Scan for the cell matching the given text and deliver its [x, y] coordinate at center. 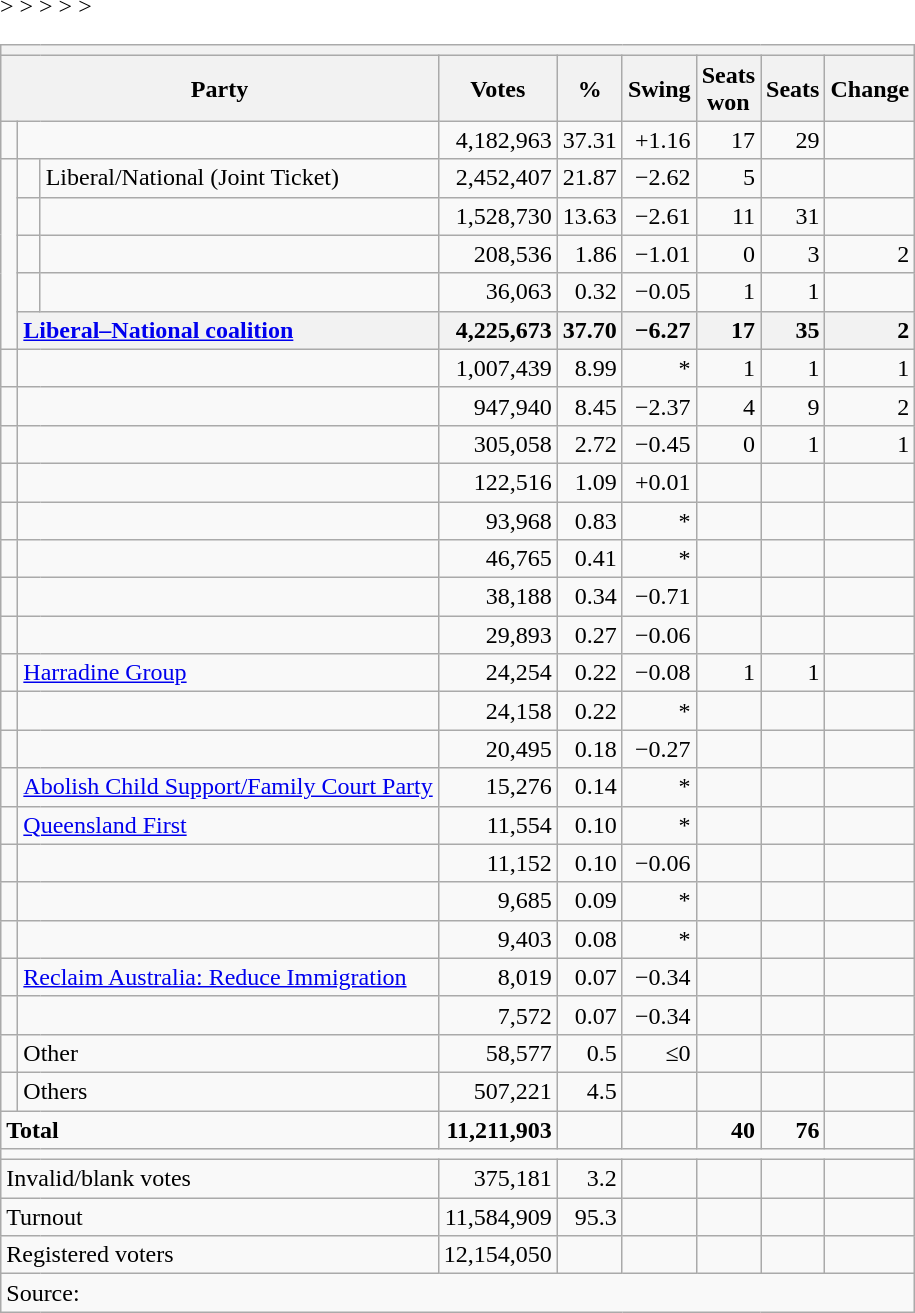
Other [228, 1053]
≤0 [659, 1053]
−0.05 [659, 292]
−0.45 [659, 444]
Seats [793, 88]
36,063 [498, 292]
0.27 [590, 635]
0.08 [590, 939]
3 [793, 254]
7,572 [498, 1015]
Swing [659, 88]
−1.01 [659, 254]
−2.37 [659, 406]
58,577 [498, 1053]
+1.16 [659, 140]
Abolish Child Support/Family Court Party [228, 787]
95.3 [590, 1217]
947,940 [498, 406]
1,528,730 [498, 216]
Source: [458, 1293]
0.5 [590, 1053]
11,584,909 [498, 1217]
12,154,050 [498, 1255]
29,893 [498, 635]
−0.08 [659, 673]
Party [220, 88]
38,188 [498, 597]
507,221 [498, 1091]
0.32 [590, 292]
375,181 [498, 1179]
3.2 [590, 1179]
−2.61 [659, 216]
122,516 [498, 482]
Seatswon [728, 88]
2,452,407 [498, 178]
% [590, 88]
0.41 [590, 559]
2.72 [590, 444]
Turnout [220, 1217]
11,152 [498, 863]
Registered voters [220, 1255]
4,182,963 [498, 140]
40 [728, 1129]
35 [793, 330]
−2.62 [659, 178]
1.86 [590, 254]
8.99 [590, 368]
31 [793, 216]
4 [728, 406]
Others [228, 1091]
15,276 [498, 787]
0.34 [590, 597]
1,007,439 [498, 368]
305,058 [498, 444]
Invalid/blank votes [220, 1179]
11,554 [498, 825]
1.09 [590, 482]
Total [220, 1129]
8.45 [590, 406]
24,254 [498, 673]
9 [793, 406]
Votes [498, 88]
13.63 [590, 216]
9,685 [498, 901]
76 [793, 1129]
20,495 [498, 749]
29 [793, 140]
0.09 [590, 901]
5 [728, 178]
4.5 [590, 1091]
−0.71 [659, 597]
0.83 [590, 521]
Change [870, 88]
0.14 [590, 787]
−6.27 [659, 330]
21.87 [590, 178]
Harradine Group [228, 673]
8,019 [498, 977]
−0.27 [659, 749]
Queensland First [228, 825]
93,968 [498, 521]
Liberal/National (Joint Ticket) [239, 178]
208,536 [498, 254]
Liberal–National coalition [228, 330]
Reclaim Australia: Reduce Immigration [228, 977]
9,403 [498, 939]
0.18 [590, 749]
37.70 [590, 330]
37.31 [590, 140]
11 [728, 216]
11,211,903 [498, 1129]
+0.01 [659, 482]
24,158 [498, 711]
46,765 [498, 559]
4,225,673 [498, 330]
